Find where the given text appears and provide that cell's center as [x, y] coordinate. 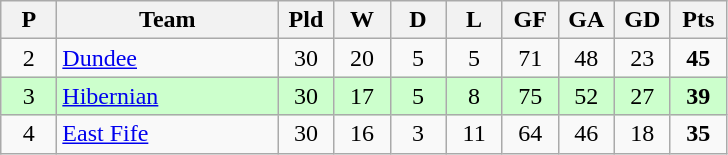
52 [586, 96]
45 [698, 58]
D [418, 20]
75 [530, 96]
23 [642, 58]
Dundee [168, 58]
35 [698, 134]
17 [362, 96]
16 [362, 134]
27 [642, 96]
GF [530, 20]
20 [362, 58]
2 [29, 58]
46 [586, 134]
39 [698, 96]
71 [530, 58]
Hibernian [168, 96]
GA [586, 20]
11 [474, 134]
East Fife [168, 134]
18 [642, 134]
48 [586, 58]
GD [642, 20]
8 [474, 96]
Pld [306, 20]
64 [530, 134]
Pts [698, 20]
Team [168, 20]
P [29, 20]
4 [29, 134]
W [362, 20]
L [474, 20]
